For the text-containing cell, return its midpoint in [x, y] coordinate format. 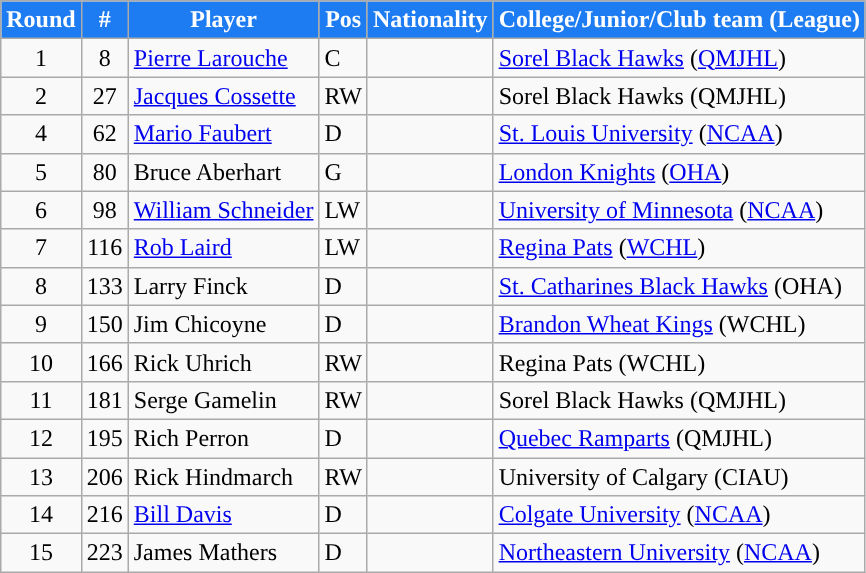
6 [41, 210]
15 [41, 553]
181 [104, 400]
62 [104, 134]
Bill Davis [224, 515]
Jim Chicoyne [224, 324]
# [104, 20]
4 [41, 134]
Larry Finck [224, 286]
G [343, 172]
University of Calgary (CIAU) [679, 477]
Player [224, 20]
2 [41, 96]
216 [104, 515]
Round [41, 20]
7 [41, 248]
St. Louis University (NCAA) [679, 134]
London Knights (OHA) [679, 172]
14 [41, 515]
Bruce Aberhart [224, 172]
13 [41, 477]
1 [41, 58]
Pierre Larouche [224, 58]
80 [104, 172]
27 [104, 96]
Colgate University (NCAA) [679, 515]
C [343, 58]
Rob Laird [224, 248]
206 [104, 477]
150 [104, 324]
12 [41, 438]
5 [41, 172]
195 [104, 438]
133 [104, 286]
Rich Perron [224, 438]
11 [41, 400]
166 [104, 362]
University of Minnesota (NCAA) [679, 210]
98 [104, 210]
Northeastern University (NCAA) [679, 553]
223 [104, 553]
116 [104, 248]
Mario Faubert [224, 134]
9 [41, 324]
Rick Uhrich [224, 362]
St. Catharines Black Hawks (OHA) [679, 286]
Rick Hindmarch [224, 477]
Jacques Cossette [224, 96]
Pos [343, 20]
Serge Gamelin [224, 400]
James Mathers [224, 553]
William Schneider [224, 210]
Nationality [430, 20]
Brandon Wheat Kings (WCHL) [679, 324]
10 [41, 362]
College/Junior/Club team (League) [679, 20]
Quebec Ramparts (QMJHL) [679, 438]
